Identify which cell holds the provided text, then report its (X, Y) central coordinate. 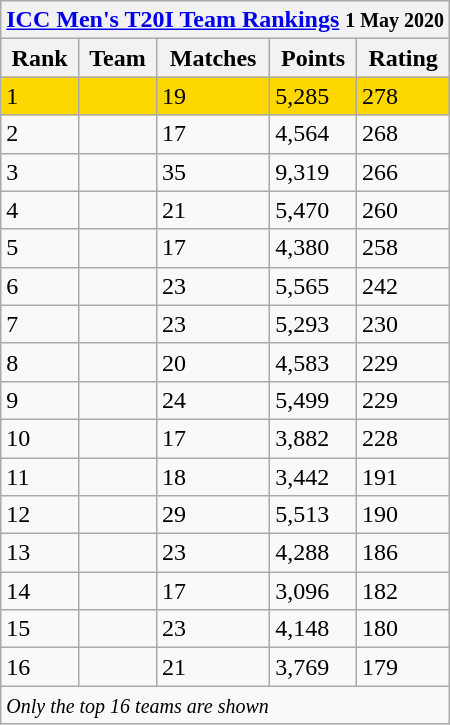
180 (404, 629)
ICC Men's T20I Team Rankings 1 May 2020 (226, 20)
6 (40, 286)
35 (214, 172)
Matches (214, 58)
9 (40, 400)
191 (404, 477)
11 (40, 477)
9,319 (314, 172)
4,148 (314, 629)
5,499 (314, 400)
7 (40, 324)
5,470 (314, 210)
3,769 (314, 667)
3,882 (314, 438)
5,565 (314, 286)
242 (404, 286)
268 (404, 134)
3,442 (314, 477)
10 (40, 438)
29 (214, 515)
228 (404, 438)
266 (404, 172)
182 (404, 591)
19 (214, 96)
Rank (40, 58)
8 (40, 362)
5 (40, 248)
Team (117, 58)
3,096 (314, 591)
179 (404, 667)
Points (314, 58)
5,513 (314, 515)
4,564 (314, 134)
5,285 (314, 96)
3 (40, 172)
230 (404, 324)
2 (40, 134)
15 (40, 629)
4,380 (314, 248)
4,288 (314, 553)
4 (40, 210)
24 (214, 400)
278 (404, 96)
5,293 (314, 324)
16 (40, 667)
20 (214, 362)
190 (404, 515)
260 (404, 210)
Only the top 16 teams are shown (226, 705)
Rating (404, 58)
186 (404, 553)
258 (404, 248)
4,583 (314, 362)
14 (40, 591)
13 (40, 553)
1 (40, 96)
12 (40, 515)
18 (214, 477)
